From the cell containing the given text, extract its center point as [X, Y] coordinate. 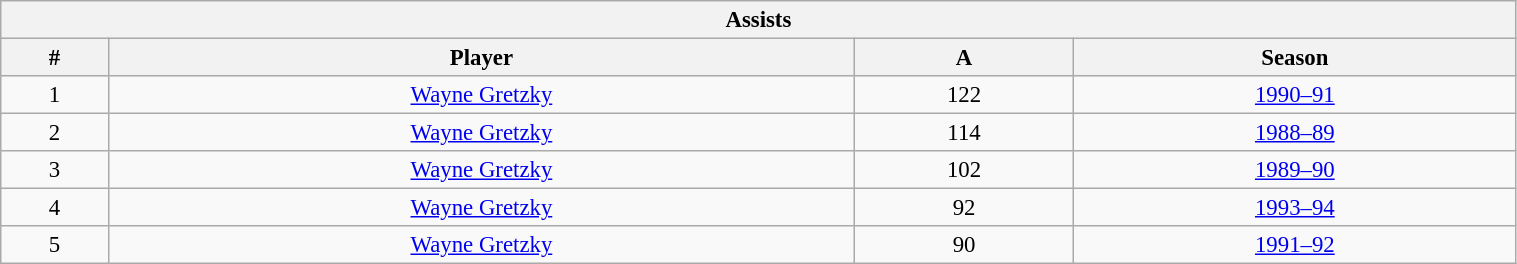
Assists [758, 20]
92 [964, 208]
2 [55, 133]
1 [55, 95]
1991–92 [1295, 245]
Season [1295, 58]
A [964, 58]
122 [964, 95]
5 [55, 245]
1989–90 [1295, 170]
4 [55, 208]
1993–94 [1295, 208]
1990–91 [1295, 95]
Player [481, 58]
3 [55, 170]
# [55, 58]
90 [964, 245]
114 [964, 133]
1988–89 [1295, 133]
102 [964, 170]
